Return the (X, Y) coordinate for the center point of the cell that contains the specified text.  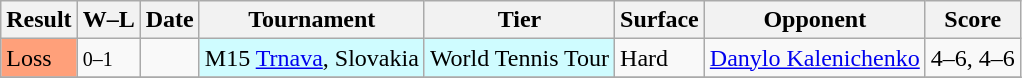
W–L (108, 20)
M15 Trnava, Slovakia (312, 58)
Hard (660, 58)
Tournament (312, 20)
0–1 (108, 58)
Score (972, 20)
4–6, 4–6 (972, 58)
Tier (519, 20)
World Tennis Tour (519, 58)
Opponent (814, 20)
Danylo Kalenichenko (814, 58)
Result (39, 20)
Surface (660, 20)
Date (170, 20)
Loss (39, 58)
